Identify which cell holds the provided text, then report its (x, y) central coordinate. 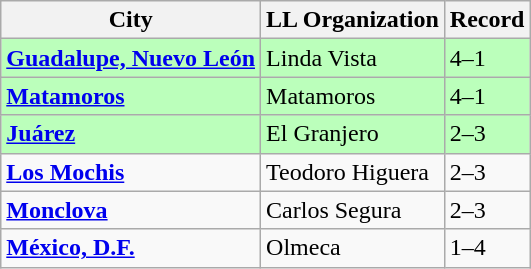
Los Mochis (131, 172)
1–4 (487, 248)
México, D.F. (131, 248)
Juárez (131, 134)
Guadalupe, Nuevo León (131, 58)
Linda Vista (353, 58)
City (131, 20)
El Granjero (353, 134)
Record (487, 20)
Olmeca (353, 248)
Carlos Segura (353, 210)
Teodoro Higuera (353, 172)
Monclova (131, 210)
LL Organization (353, 20)
